Locate the cell with the specified text and output its [x, y] center coordinate. 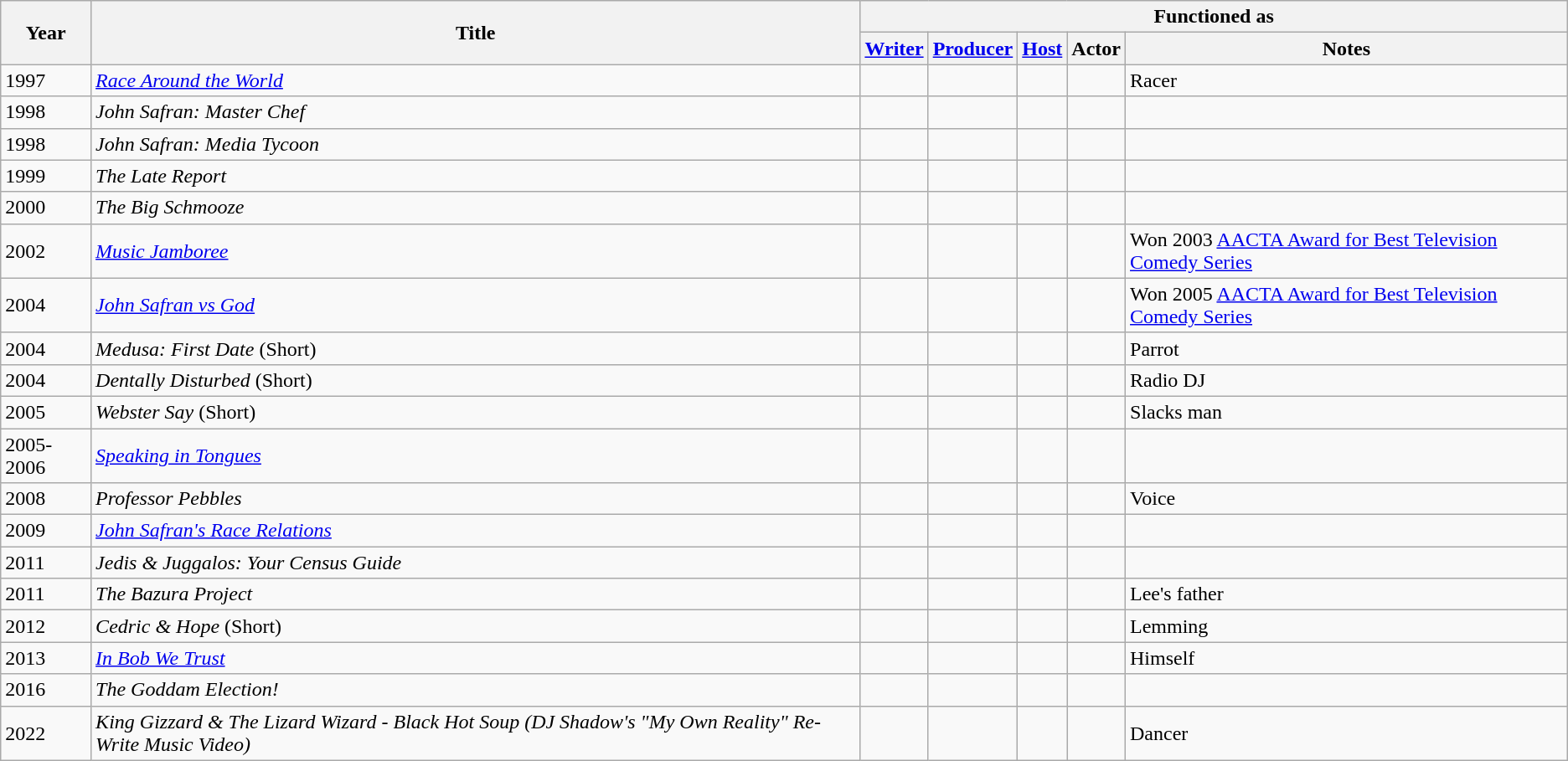
Functioned as [1214, 17]
Year [46, 33]
Webster Say (Short) [476, 412]
Host [1042, 49]
1999 [46, 176]
2022 [46, 733]
Actor [1096, 49]
Himself [1347, 658]
The Late Report [476, 176]
In Bob We Trust [476, 658]
John Safran's Race Relations [476, 531]
Cedric & Hope (Short) [476, 626]
2008 [46, 499]
2012 [46, 626]
2000 [46, 208]
2005-2006 [46, 455]
Won 2005 AACTA Award for Best Television Comedy Series [1347, 305]
King Gizzard & The Lizard Wizard - Black Hot Soup (DJ Shadow's "My Own Reality" Re-Write Music Video) [476, 733]
Parrot [1347, 348]
Speaking in Tongues [476, 455]
2002 [46, 251]
Slacks man [1347, 412]
2005 [46, 412]
Racer [1347, 80]
John Safran vs God [476, 305]
John Safran: Media Tycoon [476, 144]
The Goddam Election! [476, 690]
Writer [895, 49]
Lemming [1347, 626]
Lee's father [1347, 594]
Producer [973, 49]
Radio DJ [1347, 380]
2016 [46, 690]
Dancer [1347, 733]
2009 [46, 531]
Won 2003 AACTA Award for Best Television Comedy Series [1347, 251]
Dentally Disturbed (Short) [476, 380]
Jedis & Juggalos: Your Census Guide [476, 563]
Medusa: First Date (Short) [476, 348]
2013 [46, 658]
John Safran: Master Chef [476, 112]
Race Around the World [476, 80]
Voice [1347, 499]
Music Jamboree [476, 251]
1997 [46, 80]
The Bazura Project [476, 594]
The Big Schmooze [476, 208]
Professor Pebbles [476, 499]
Notes [1347, 49]
Title [476, 33]
